Return the (x, y) coordinate for the center point of the cell that contains the specified text.  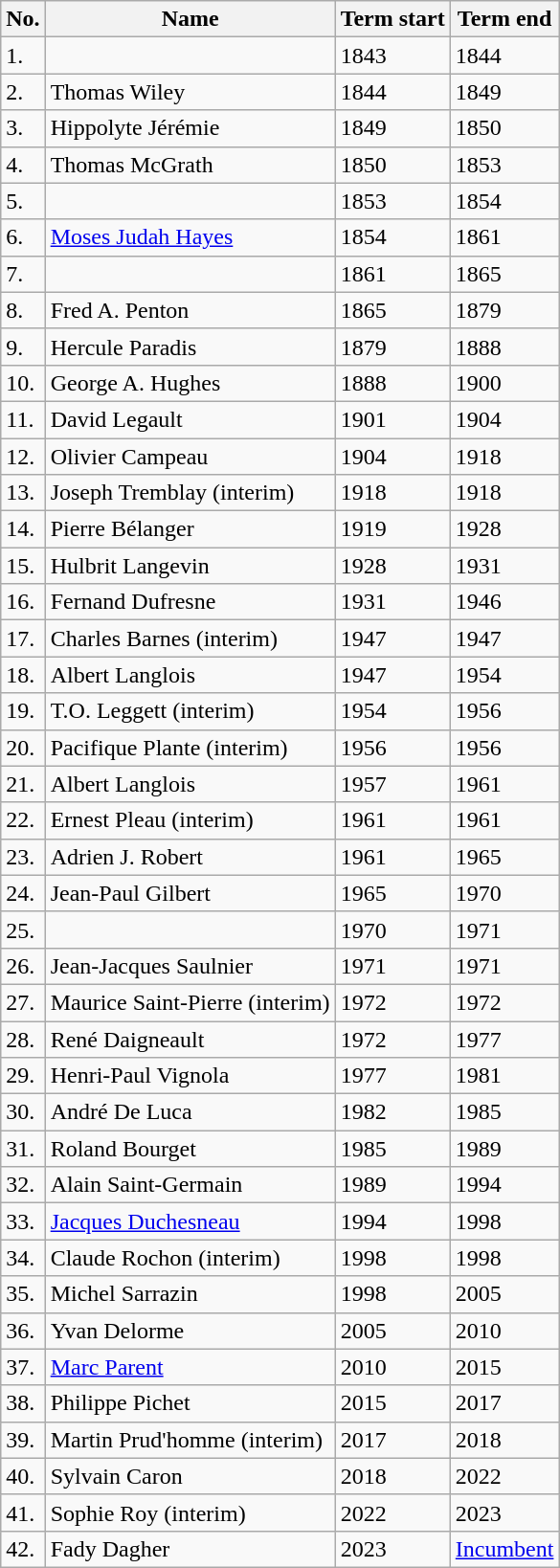
33. (23, 1221)
18. (23, 675)
No. (23, 19)
29. (23, 1076)
25. (23, 930)
1946 (504, 602)
1901 (392, 419)
Henri-Paul Vignola (190, 1076)
Adrien J. Robert (190, 857)
Thomas Wiley (190, 92)
René Daigneault (190, 1039)
Fernand Dufresne (190, 602)
Fred A. Penton (190, 310)
36. (23, 1331)
22. (23, 820)
13. (23, 493)
Sophie Roy (interim) (190, 1512)
21. (23, 784)
15. (23, 566)
17. (23, 638)
Martin Prud'homme (interim) (190, 1440)
Hippolyte Jérémie (190, 128)
Name (190, 19)
Alain Saint-Germain (190, 1185)
10. (23, 383)
Term start (392, 19)
Maurice Saint-Pierre (interim) (190, 1002)
Hercule Paradis (190, 347)
Philippe Pichet (190, 1403)
David Legault (190, 419)
26. (23, 966)
Claude Rochon (interim) (190, 1258)
Jean-Jacques Saulnier (190, 966)
Olivier Campeau (190, 457)
37. (23, 1367)
16. (23, 602)
André De Luca (190, 1112)
Incumbent (504, 1549)
4. (23, 165)
Michel Sarrazin (190, 1294)
1957 (392, 784)
Yvan Delorme (190, 1331)
32. (23, 1185)
9. (23, 347)
35. (23, 1294)
Moses Judah Hayes (190, 237)
George A. Hughes (190, 383)
Ernest Pleau (interim) (190, 820)
1981 (504, 1076)
38. (23, 1403)
42. (23, 1549)
T.O. Leggett (interim) (190, 711)
Term end (504, 19)
Charles Barnes (interim) (190, 638)
1982 (392, 1112)
27. (23, 1002)
Jacques Duchesneau (190, 1221)
7. (23, 274)
Hulbrit Langevin (190, 566)
40. (23, 1476)
1843 (392, 56)
Fady Dagher (190, 1549)
Thomas McGrath (190, 165)
Pierre Bélanger (190, 529)
1900 (504, 383)
2. (23, 92)
1919 (392, 529)
Pacifique Plante (interim) (190, 748)
Jean-Paul Gilbert (190, 893)
1. (23, 56)
20. (23, 748)
3. (23, 128)
11. (23, 419)
8. (23, 310)
Marc Parent (190, 1367)
39. (23, 1440)
12. (23, 457)
34. (23, 1258)
41. (23, 1512)
Joseph Tremblay (interim) (190, 493)
Sylvain Caron (190, 1476)
28. (23, 1039)
6. (23, 237)
31. (23, 1149)
23. (23, 857)
30. (23, 1112)
24. (23, 893)
5. (23, 201)
19. (23, 711)
Roland Bourget (190, 1149)
14. (23, 529)
